Output the (X, Y) coordinate of the center of the cell containing the given text.  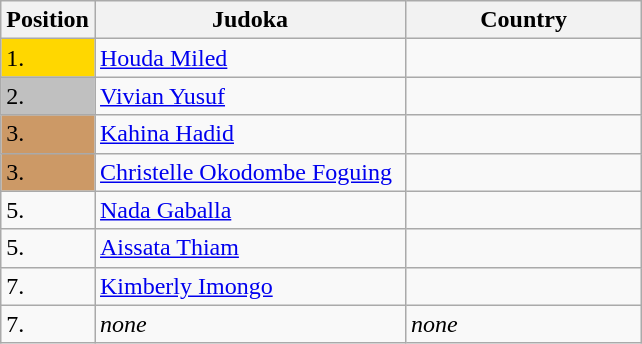
Nada Gaballa (250, 210)
Judoka (250, 20)
Christelle Okodombe Foguing (250, 172)
Aissata Thiam (250, 248)
Houda Miled (250, 58)
1. (48, 58)
2. (48, 96)
Kahina Hadid (250, 134)
Country (524, 20)
Kimberly Imongo (250, 286)
Vivian Yusuf (250, 96)
Position (48, 20)
